Search for the cell housing the specified text and yield its (X, Y) center coordinate. 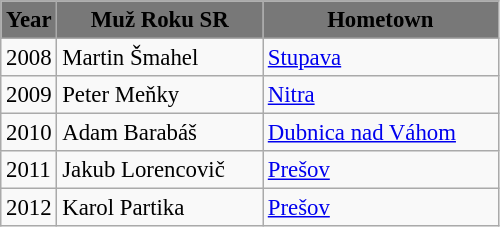
Jakub Lorencovič (160, 170)
Adam Barabáš (160, 133)
2011 (29, 170)
2012 (29, 208)
Nitra (380, 95)
Karol Partika (160, 208)
Year (29, 20)
2009 (29, 95)
Hometown (380, 20)
Peter Meňky (160, 95)
Dubnica nad Váhom (380, 133)
2008 (29, 58)
Martin Šmahel (160, 58)
Stupava (380, 58)
2010 (29, 133)
Muž Roku SR (160, 20)
